Output the [x, y] coordinate of the center of the cell containing the given text.  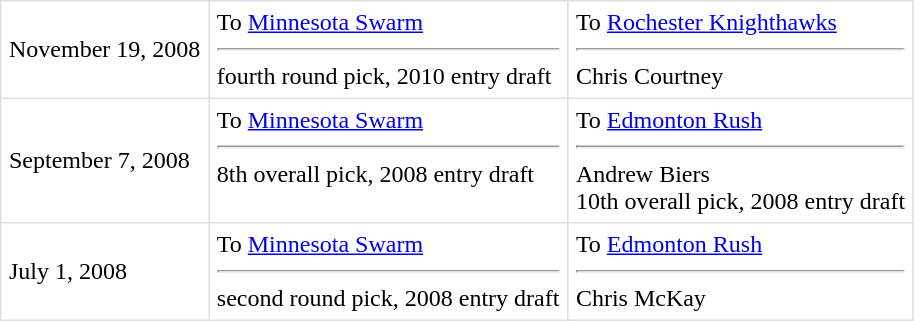
November 19, 2008 [105, 50]
To Rochester KnighthawksChris Courtney [741, 50]
To Minnesota Swarmsecond round pick, 2008 entry draft [388, 272]
To Edmonton Rush Andrew Biers10th overall pick, 2008 entry draft [741, 160]
To Minnesota Swarm fourth round pick, 2010 entry draft [388, 50]
To Edmonton Rush Chris McKay [741, 272]
September 7, 2008 [105, 160]
July 1, 2008 [105, 272]
To Minnesota Swarm8th overall pick, 2008 entry draft [388, 160]
